Find where the given text appears and provide that cell's center as (X, Y) coordinate. 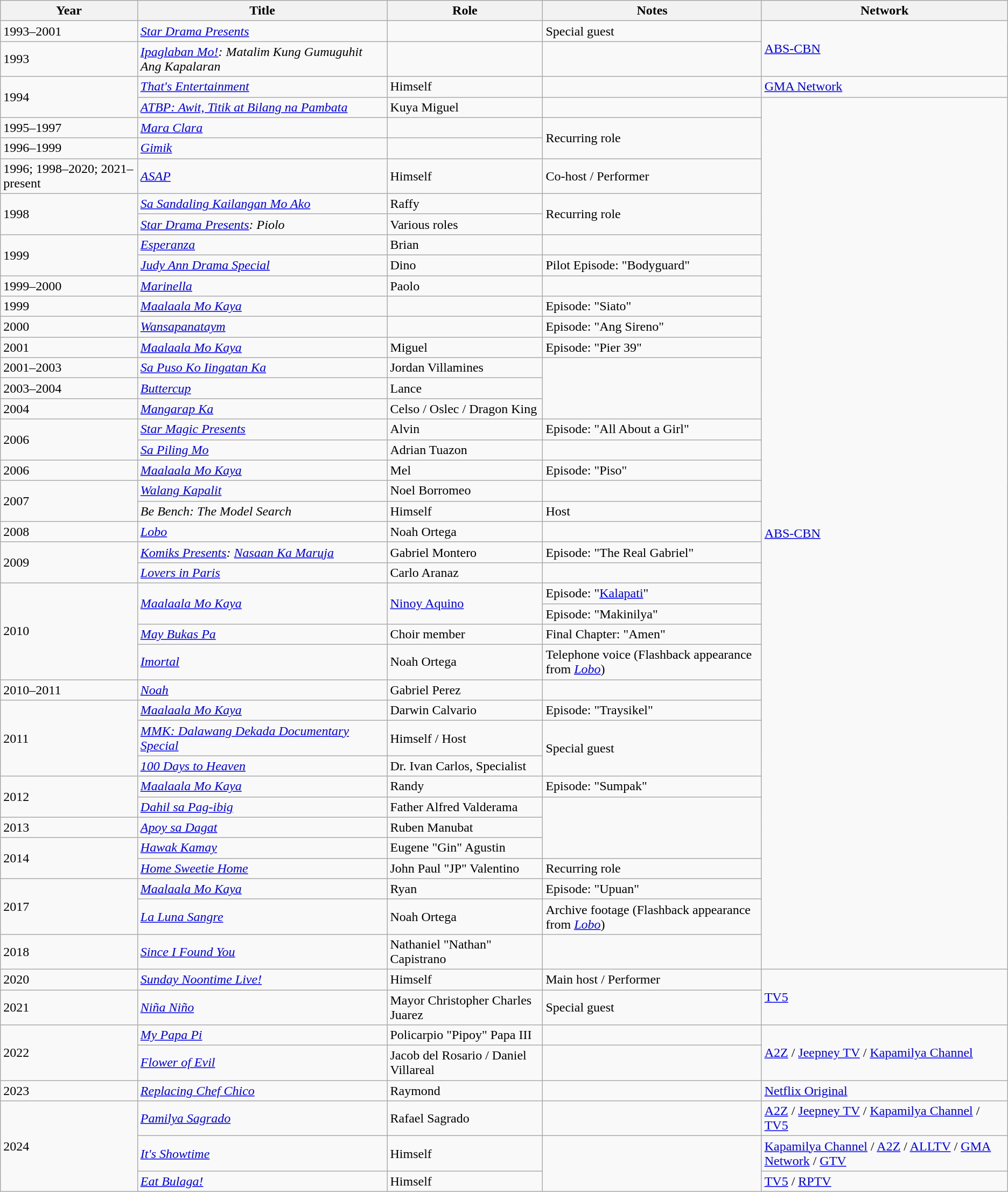
Final Chapter: "Amen" (652, 635)
TV5 (884, 996)
Pamilya Sagrado (262, 1118)
ATBP: Awit, Titik at Bilang na Pambata (262, 107)
Alvin (465, 429)
Gabriel Perez (465, 690)
1999–2000 (69, 286)
Episode: "Traysikel" (652, 710)
Marinella (262, 286)
Episode: "The Real Gabriel" (652, 552)
2012 (69, 797)
May Bukas Pa (262, 635)
Telephone voice (Flashback appearance from Lobo) (652, 663)
2010–2011 (69, 690)
Judy Ann Drama Special (262, 265)
Mara Clara (262, 128)
Nathaniel "Nathan" Capistrano (465, 951)
Replacing Chef Chico (262, 1091)
2018 (69, 951)
2011 (69, 738)
100 Days to Heaven (262, 766)
Komiks Presents: Nasaan Ka Maruja (262, 552)
Himself / Host (465, 738)
Jacob del Rosario / Daniel Villareal (465, 1063)
Since I Found You (262, 951)
Eugene "Gin" Agustin (465, 848)
That's Entertainment (262, 87)
Walang Kapalit (262, 491)
Adrian Tuazon (465, 450)
TV5 / RPTV (884, 1181)
1998 (69, 214)
Dino (465, 265)
Dr. Ivan Carlos, Specialist (465, 766)
2003–2004 (69, 388)
Choir member (465, 635)
Pilot Episode: "Bodyguard" (652, 265)
2017 (69, 906)
2004 (69, 409)
Father Alfred Valderama (465, 807)
Brian (465, 245)
Episode: "All About a Girl" (652, 429)
La Luna Sangre (262, 917)
Kuya Miguel (465, 107)
Niña Niño (262, 1007)
Celso / Oslec / Dragon King (465, 409)
Eat Bulaga! (262, 1181)
Jordan Villamines (465, 368)
Mayor Christopher Charles Juarez (465, 1007)
Lovers in Paris (262, 573)
Star Magic Presents (262, 429)
Host (652, 511)
John Paul "JP" Valentino (465, 868)
Notes (652, 11)
Wansapanataym (262, 327)
Raffy (465, 204)
2009 (69, 562)
Paolo (465, 286)
Be Bench: The Model Search (262, 511)
Ninoy Aquino (465, 603)
Raymond (465, 1091)
Lobo (262, 532)
2008 (69, 532)
A2Z / Jeepney TV / Kapamilya Channel (884, 1052)
Policarpio "Pipoy" Papa III (465, 1035)
Rafael Sagrado (465, 1118)
Esperanza (262, 245)
Sunday Noontime Live! (262, 979)
Star Drama Presents (262, 31)
Title (262, 11)
2001–2003 (69, 368)
Episode: "Upuan" (652, 889)
2001 (69, 347)
Episode: "Kalapati" (652, 593)
Kapamilya Channel / A2Z / ALLTV / GMA Network / GTV (884, 1154)
Year (69, 11)
Sa Puso Ko Iingatan Ka (262, 368)
1996; 1998–2020; 2021–present (69, 176)
Mangarap Ka (262, 409)
Imortal (262, 663)
Episode: "Sumpak" (652, 786)
Gimik (262, 148)
1994 (69, 97)
Episode: "Siato" (652, 306)
Ryan (465, 889)
1993–2001 (69, 31)
Various roles (465, 224)
Star Drama Presents: Piolo (262, 224)
Sa Sandaling Kailangan Mo Ako (262, 204)
GMA Network (884, 87)
Lance (465, 388)
2022 (69, 1052)
2020 (69, 979)
Ruben Manubat (465, 827)
Carlo Aranaz (465, 573)
Episode: "Ang Sireno" (652, 327)
Netflix Original (884, 1091)
Archive footage (Flashback appearance from Lobo) (652, 917)
2014 (69, 858)
Main host / Performer (652, 979)
Apoy sa Dagat (262, 827)
Flower of Evil (262, 1063)
MMK: Dalawang Dekada Documentary Special (262, 738)
2023 (69, 1091)
1995–1997 (69, 128)
Co-host / Performer (652, 176)
Noah (262, 690)
2010 (69, 631)
Randy (465, 786)
Network (884, 11)
My Papa Pi (262, 1035)
2000 (69, 327)
Noel Borromeo (465, 491)
2007 (69, 501)
Episode: "Piso" (652, 470)
Gabriel Montero (465, 552)
A2Z / Jeepney TV / Kapamilya Channel / TV5 (884, 1118)
Miguel (465, 347)
Sa Piling Mo (262, 450)
Dahil sa Pag-ibig (262, 807)
Episode: "Makinilya" (652, 614)
Buttercup (262, 388)
ASAP (262, 176)
Darwin Calvario (465, 710)
Hawak Kamay (262, 848)
1996–1999 (69, 148)
Episode: "Pier 39" (652, 347)
1993 (69, 59)
2024 (69, 1146)
2013 (69, 827)
Home Sweetie Home (262, 868)
Ipaglaban Mo!: Matalim Kung Gumuguhit Ang Kapalaran (262, 59)
Role (465, 11)
2021 (69, 1007)
Mel (465, 470)
It's Showtime (262, 1154)
